Find where the given text appears and provide that cell's center as [X, Y] coordinate. 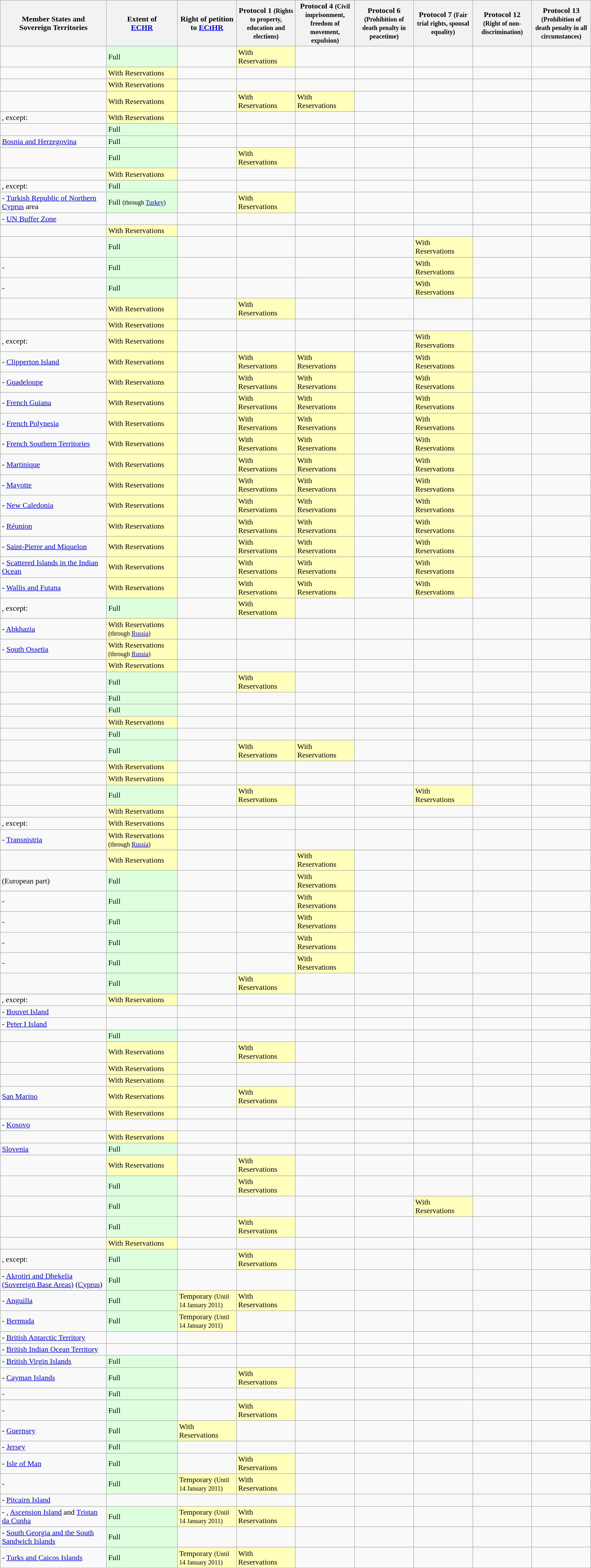
Protocol 7 (Fair trial rights, spousal equality) [443, 23]
- South Georgia and the South Sandwich Islands [54, 1537]
Protocol 1 (Rights to property, education and elections) [266, 23]
Protocol 4 (Civil imprisonment, freedom of movement, expulsion) [325, 23]
- Akrotiri and Dhekelia (Sovereign Base Areas) (Cyprus) [54, 1280]
San Marino [54, 1097]
- Guernsey [54, 1431]
Full (through Turkey) [142, 202]
- Transnistria [54, 840]
- Bouvet Island [54, 1012]
Protocol 12 (Right of non-discrimination) [502, 23]
- Clipperton Island [54, 362]
Bosnia and Herzegovina [54, 141]
- Guadeloupe [54, 382]
- , Ascension Island and Tristan da Cunha [54, 1516]
- British Virgin Islands [54, 1362]
- French Guiana [54, 403]
- British Antarctic Territory [54, 1337]
- French Polynesia [54, 423]
Slovenia [54, 1149]
- New Caledonia [54, 505]
- Turks and Caicos Islands [54, 1557]
- Cayman Islands [54, 1378]
- Pitcairn Island [54, 1500]
- Saint-Pierre and Miquelon [54, 547]
- South Ossetia [54, 649]
- Abkhazia [54, 629]
- Jersey [54, 1447]
Protocol 6 (Prohibition of death penalty in peacetime) [384, 23]
(European part) [54, 881]
Member States andSovereign Territories [54, 23]
- Bermuda [54, 1321]
- Peter I Island [54, 1024]
- Scattered Islands in the Indian Ocean [54, 567]
- British Indian Ocean Territory [54, 1350]
Right of petition to ECtHR [207, 23]
- French Southern Territories [54, 444]
- Mayotte [54, 485]
- Wallis and Futana [54, 588]
- Kosovo [54, 1125]
- UN Buffer Zone [54, 219]
- Turkish Republic of Northern Cyprus area [54, 202]
- Réunion [54, 526]
Protocol 13 (Prohibition of death penalty in all circumstances) [561, 23]
- Isle of Man [54, 1463]
- Anguilla [54, 1300]
Extent ofECHR [142, 23]
- Martinique [54, 464]
